Return [X, Y] of the center of cell containing provided text 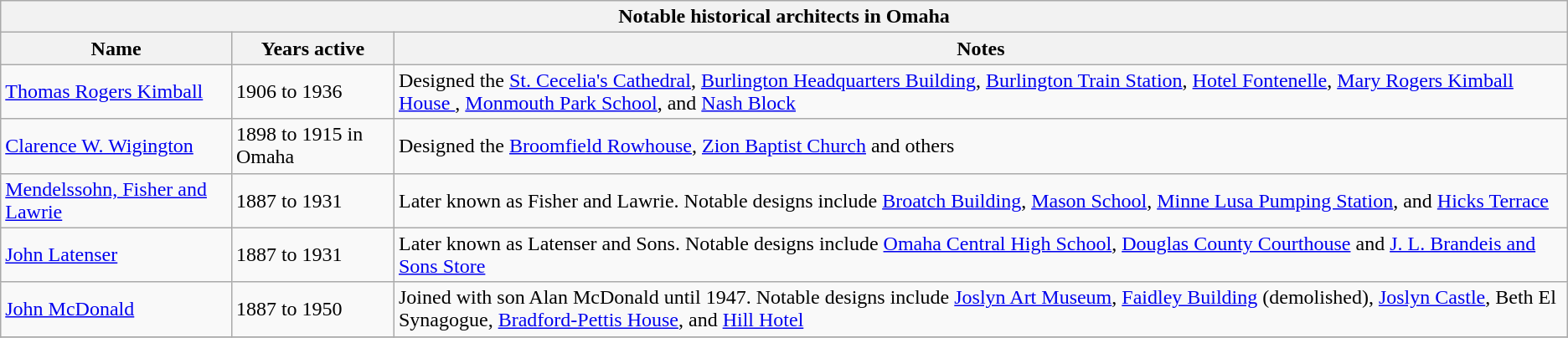
Years active [312, 49]
John McDonald [116, 310]
Notes [980, 49]
Designed the Broomfield Rowhouse, Zion Baptist Church and others [980, 146]
Later known as Latenser and Sons. Notable designs include Omaha Central High School, Douglas County Courthouse and J. L. Brandeis and Sons Store [980, 254]
Notable historical architects in Omaha [784, 17]
1887 to 1950 [312, 310]
Thomas Rogers Kimball [116, 92]
1906 to 1936 [312, 92]
Later known as Fisher and Lawrie. Notable designs include Broatch Building, Mason School, Minne Lusa Pumping Station, and Hicks Terrace [980, 201]
Clarence W. Wigington [116, 146]
1898 to 1915 in Omaha [312, 146]
John Latenser [116, 254]
Name [116, 49]
Mendelssohn, Fisher and Lawrie [116, 201]
